Extract the [X, Y] coordinate from the center of the cell holding the provided text.  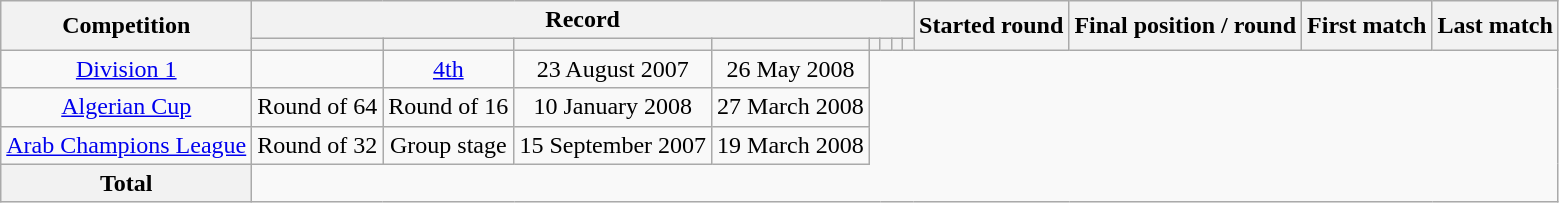
Final position / round [1186, 26]
23 August 2007 [613, 69]
15 September 2007 [613, 145]
Record [583, 20]
Algerian Cup [126, 107]
10 January 2008 [613, 107]
26 May 2008 [791, 69]
Division 1 [126, 69]
Last match [1495, 26]
Arab Champions League [126, 145]
Round of 64 [318, 107]
First match [1367, 26]
Started round [992, 26]
Total [126, 183]
Round of 16 [448, 107]
Round of 32 [318, 145]
27 March 2008 [791, 107]
Group stage [448, 145]
4th [448, 69]
19 March 2008 [791, 145]
Competition [126, 26]
